Provide the [X, Y] coordinate of the cell's center where the given text is located.  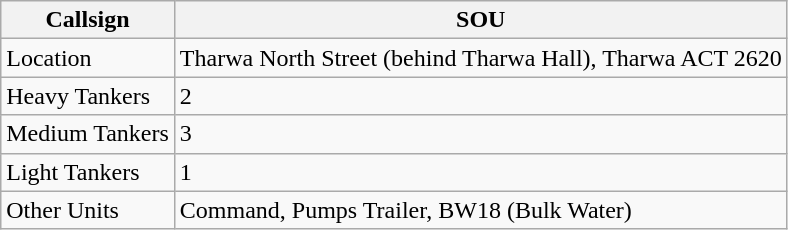
Callsign [88, 20]
1 [480, 172]
2 [480, 96]
SOU [480, 20]
Tharwa North Street (behind Tharwa Hall), Tharwa ACT 2620 [480, 58]
Other Units [88, 210]
Heavy Tankers [88, 96]
3 [480, 134]
Light Tankers [88, 172]
Location [88, 58]
Medium Tankers [88, 134]
Command, Pumps Trailer, BW18 (Bulk Water) [480, 210]
